Determine the [X, Y] coordinate at the center of the cell enclosing the given text.  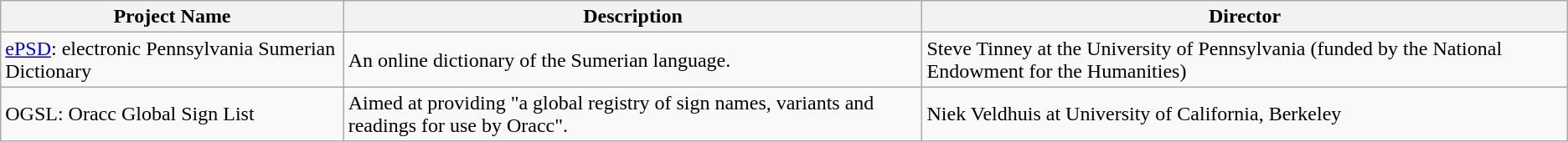
Description [633, 17]
An online dictionary of the Sumerian language. [633, 60]
Director [1245, 17]
Project Name [173, 17]
OGSL: Oracc Global Sign List [173, 114]
Aimed at providing "a global registry of sign names, variants and readings for use by Oracc". [633, 114]
Steve Tinney at the University of Pennsylvania (funded by the National Endowment for the Humanities) [1245, 60]
Niek Veldhuis at University of California, Berkeley [1245, 114]
ePSD: electronic Pennsylvania Sumerian Dictionary [173, 60]
